Search for the cell housing the specified text and yield its [x, y] center coordinate. 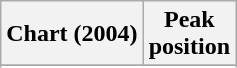
Peakposition [189, 34]
Chart (2004) [72, 34]
